Search for the cell housing the specified text and yield its (X, Y) center coordinate. 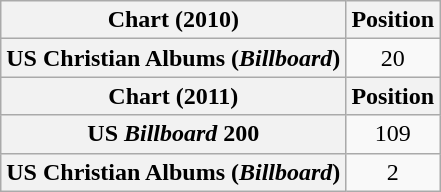
2 (393, 172)
Chart (2011) (174, 96)
20 (393, 58)
Chart (2010) (174, 20)
109 (393, 134)
US Billboard 200 (174, 134)
